For the text-containing cell, return its midpoint in [X, Y] coordinate format. 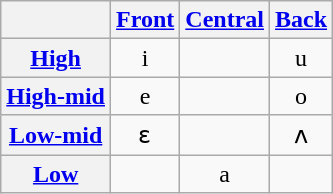
Central [225, 20]
Low-mid [56, 135]
Back [302, 20]
Low [56, 173]
ɛ [146, 135]
i [146, 58]
e [146, 96]
ʌ [302, 135]
o [302, 96]
High-mid [56, 96]
Front [146, 20]
u [302, 58]
a [225, 173]
High [56, 58]
